Return the [X, Y] coordinate for the center point of the cell that contains the specified text.  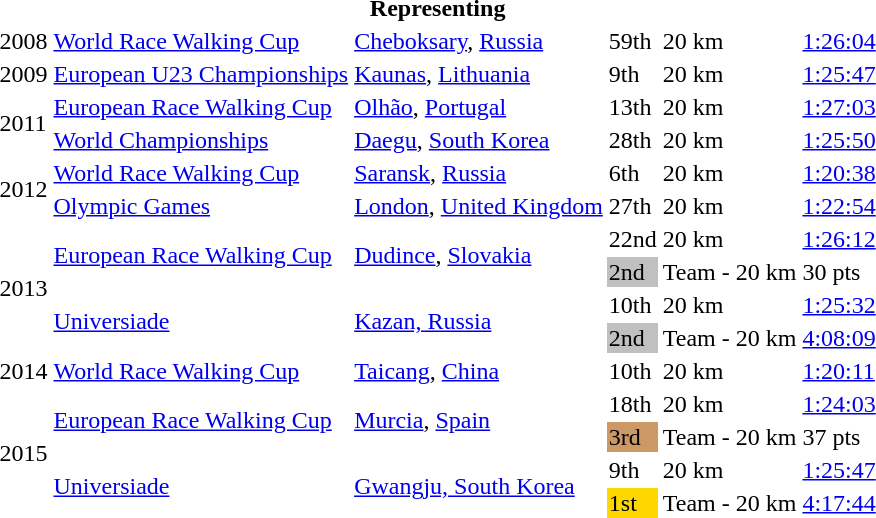
Dudince, Slovakia [479, 256]
Olhão, Portugal [479, 107]
59th [632, 41]
Murcia, Spain [479, 420]
Cheboksary, Russia [479, 41]
27th [632, 206]
World Championships [201, 140]
Kazan, Russia [479, 322]
Saransk, Russia [479, 173]
1st [632, 503]
European U23 Championships [201, 74]
18th [632, 404]
Kaunas, Lithuania [479, 74]
Olympic Games [201, 206]
Daegu, South Korea [479, 140]
28th [632, 140]
13th [632, 107]
London, United Kingdom [479, 206]
6th [632, 173]
Gwangju, South Korea [479, 486]
Taicang, China [479, 371]
22nd [632, 239]
3rd [632, 437]
